For the text-containing cell, return its midpoint in [X, Y] coordinate format. 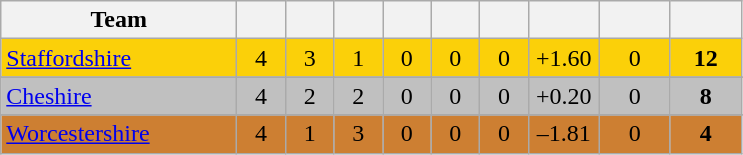
12 [706, 58]
+0.20 [564, 96]
Cheshire [119, 96]
+1.60 [564, 58]
8 [706, 96]
Team [119, 20]
Worcestershire [119, 134]
Staffordshire [119, 58]
–1.81 [564, 134]
